Extract the (x, y) coordinate from the center of the cell holding the provided text.  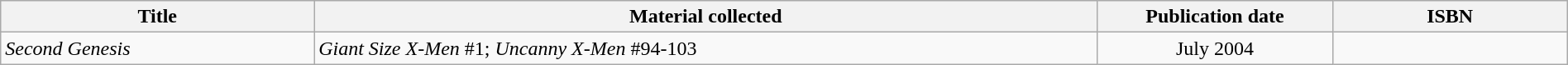
July 2004 (1215, 48)
Material collected (706, 17)
ISBN (1450, 17)
Second Genesis (157, 48)
Publication date (1215, 17)
Giant Size X-Men #1; Uncanny X-Men #94-103 (706, 48)
Title (157, 17)
